Output the (X, Y) coordinate of the center of the cell containing the given text.  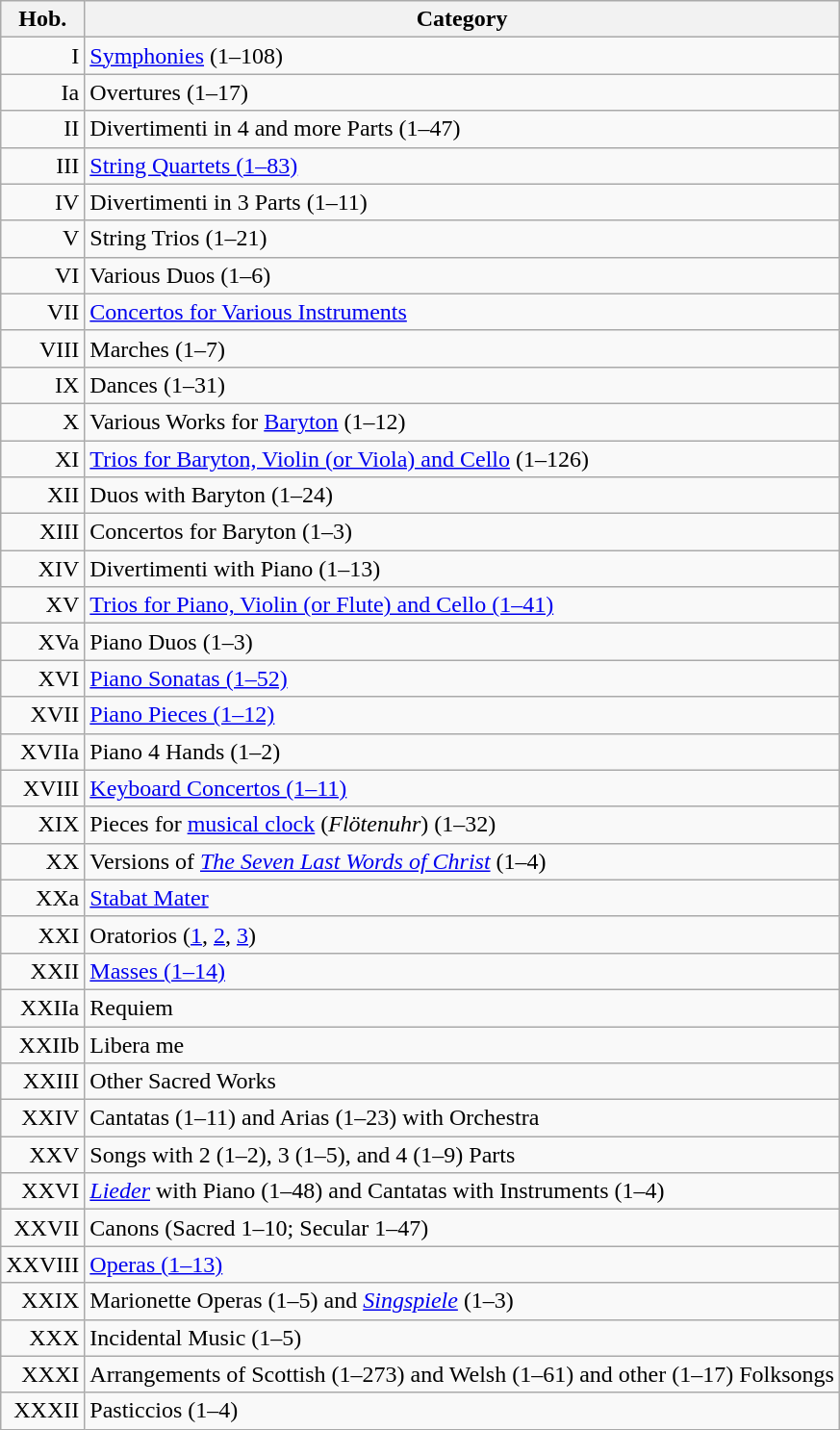
III (42, 166)
XVIII (42, 788)
VIII (42, 348)
VI (42, 275)
XXIIa (42, 1008)
Overtures (1–17) (462, 92)
XXVII (42, 1228)
Arrangements of Scottish (1–273) and Welsh (1–61) and other (1–17) Folksongs (462, 1374)
XIX (42, 825)
XXa (42, 898)
XXIII (42, 1082)
Dances (1–31) (462, 385)
Symphonies (1–108) (462, 56)
Hob. (42, 19)
XXX (42, 1338)
Trios for Piano, Violin (or Flute) and Cello (1–41) (462, 605)
XXVI (42, 1191)
Other Sacred Works (462, 1082)
Pasticcios (1–4) (462, 1411)
XIV (42, 569)
Versions of The Seven Last Words of Christ (1–4) (462, 861)
Requiem (462, 1008)
Piano Pieces (1–12) (462, 715)
IX (42, 385)
II (42, 129)
Canons (Sacred 1–10; Secular 1–47) (462, 1228)
Libera me (462, 1044)
String Trios (1–21) (462, 239)
XXXI (42, 1374)
XV (42, 605)
XVIIa (42, 752)
XXI (42, 934)
Ia (42, 92)
Category (462, 19)
XXXII (42, 1411)
Duos with Baryton (1–24) (462, 496)
XXV (42, 1155)
IV (42, 202)
Piano 4 Hands (1–2) (462, 752)
Piano Sonatas (1–52) (462, 678)
I (42, 56)
Keyboard Concertos (1–11) (462, 788)
VII (42, 312)
Cantatas (1–11) and Arias (1–23) with Orchestra (462, 1118)
Divertimenti with Piano (1–13) (462, 569)
Divertimenti in 4 and more Parts (1–47) (462, 129)
X (42, 421)
Various Duos (1–6) (462, 275)
XVII (42, 715)
Songs with 2 (1–2), 3 (1–5), and 4 (1–9) Parts (462, 1155)
Concertos for Baryton (1–3) (462, 532)
Divertimenti in 3 Parts (1–11) (462, 202)
XXIIb (42, 1044)
Oratorios (1, 2, 3) (462, 934)
Concertos for Various Instruments (462, 312)
Piano Duos (1–3) (462, 642)
Lieder with Piano (1–48) and Cantatas with Instruments (1–4) (462, 1191)
XXIV (42, 1118)
XX (42, 861)
Marionette Operas (1–5) and Singspiele (1–3) (462, 1301)
XXII (42, 971)
Trios for Baryton, Violin (or Viola) and Cello (1–126) (462, 459)
Operas (1–13) (462, 1264)
Pieces for musical clock (Flötenuhr) (1–32) (462, 825)
Incidental Music (1–5) (462, 1338)
XXIX (42, 1301)
Marches (1–7) (462, 348)
Masses (1–14) (462, 971)
XII (42, 496)
XIII (42, 532)
Stabat Mater (462, 898)
XI (42, 459)
XVI (42, 678)
String Quartets (1–83) (462, 166)
XXVIII (42, 1264)
XVa (42, 642)
Various Works for Baryton (1–12) (462, 421)
V (42, 239)
